Determine the [x, y] coordinate at the center of the cell enclosing the given text.  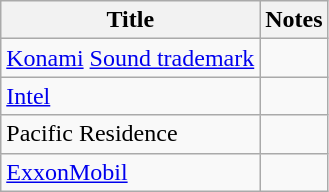
ExxonMobil [130, 172]
Notes [294, 20]
Title [130, 20]
Intel [130, 96]
Konami Sound trademark [130, 58]
Pacific Residence [130, 134]
